Output the [x, y] coordinate of the center of the cell containing the given text.  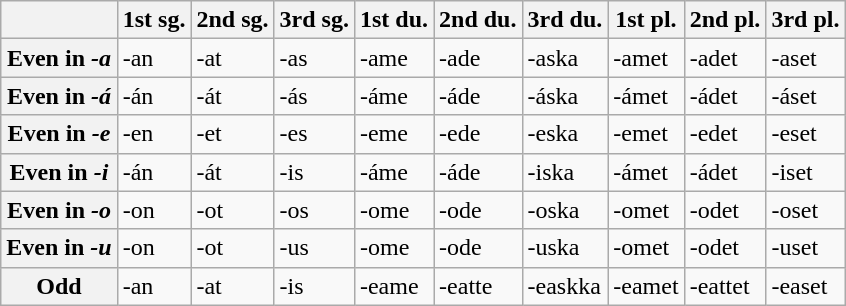
-easkka [565, 286]
3rd du. [565, 20]
Even in -a [59, 58]
-os [314, 210]
-áset [806, 96]
-as [314, 58]
2nd pl. [725, 20]
Even in -i [59, 172]
-ade [478, 58]
Even in -u [59, 248]
-ede [478, 134]
-aset [806, 58]
-us [314, 248]
-amet [646, 58]
3rd pl. [806, 20]
-ame [394, 58]
-uset [806, 248]
1st pl. [646, 20]
-eattet [725, 286]
-iset [806, 172]
-oska [565, 210]
Even in -e [59, 134]
1st sg. [154, 20]
-edet [725, 134]
-easet [806, 286]
-emet [646, 134]
-eatte [478, 286]
-eme [394, 134]
-et [232, 134]
-aska [565, 58]
Odd [59, 286]
-uska [565, 248]
-adet [725, 58]
-iska [565, 172]
-eska [565, 134]
2nd sg. [232, 20]
-eset [806, 134]
-ás [314, 96]
1st du. [394, 20]
-oset [806, 210]
-en [154, 134]
-eamet [646, 286]
3rd sg. [314, 20]
Even in -á [59, 96]
-eame [394, 286]
2nd du. [478, 20]
Even in -o [59, 210]
-es [314, 134]
-áska [565, 96]
